Output the [x, y] coordinate of the center of the cell containing the given text.  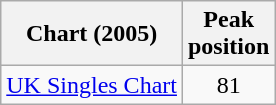
UK Singles Chart [92, 85]
Chart (2005) [92, 34]
Peakposition [228, 34]
81 [228, 85]
